Provide the (x, y) coordinate of the cell's center where the given text is located.  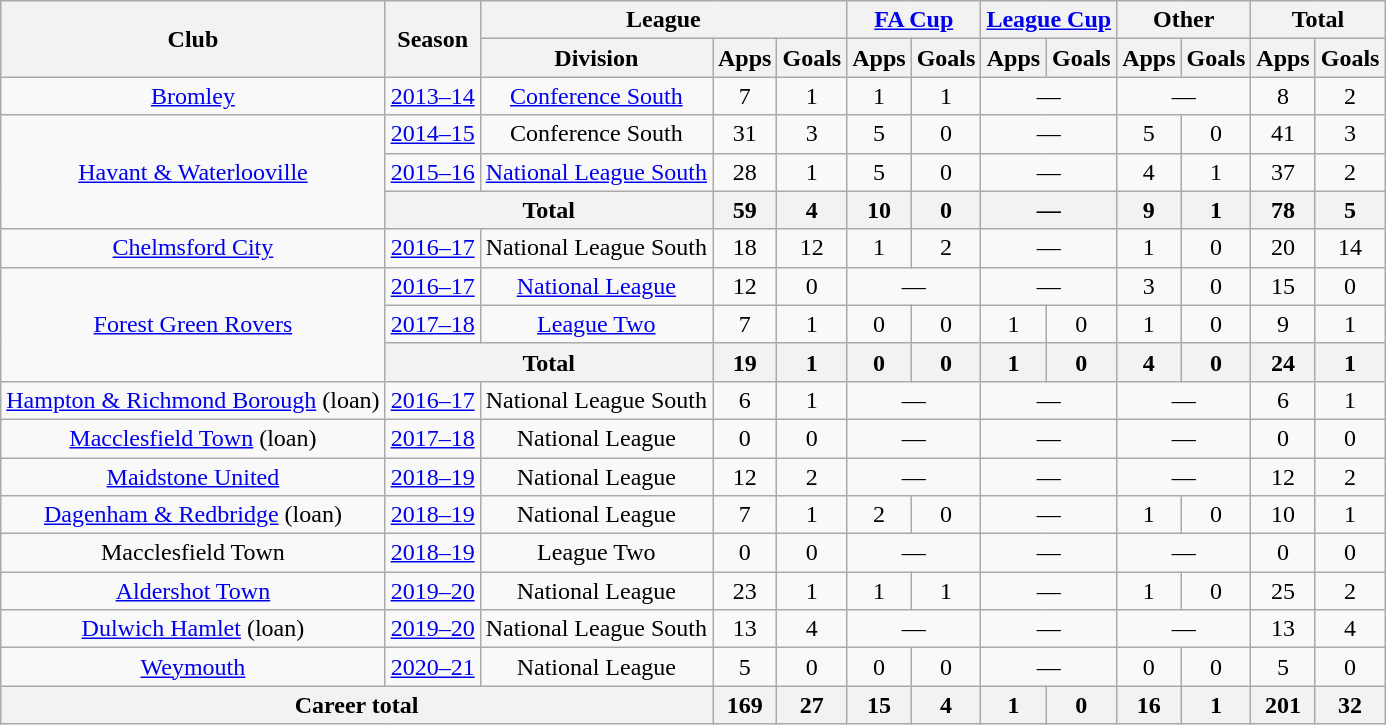
32 (1350, 705)
8 (1283, 96)
2013–14 (432, 96)
2020–21 (432, 667)
Weymouth (193, 667)
Macclesfield Town (193, 553)
League (664, 20)
FA Cup (914, 20)
14 (1350, 248)
37 (1283, 172)
Dagenham & Redbridge (loan) (193, 515)
Aldershot Town (193, 591)
25 (1283, 591)
16 (1149, 705)
201 (1283, 705)
31 (744, 134)
169 (744, 705)
59 (744, 210)
19 (744, 362)
78 (1283, 210)
2015–16 (432, 172)
Havant & Waterlooville (193, 172)
Career total (357, 705)
27 (812, 705)
18 (744, 248)
23 (744, 591)
28 (744, 172)
20 (1283, 248)
Chelmsford City (193, 248)
Maidstone United (193, 477)
Club (193, 39)
Macclesfield Town (loan) (193, 438)
Bromley (193, 96)
League Cup (1049, 20)
2014–15 (432, 134)
Other (1184, 20)
41 (1283, 134)
Forest Green Rovers (193, 324)
24 (1283, 362)
Dulwich Hamlet (loan) (193, 629)
Season (432, 39)
Hampton & Richmond Borough (loan) (193, 400)
Division (596, 58)
